Return the (X, Y) coordinate for the center point of the cell that contains the specified text.  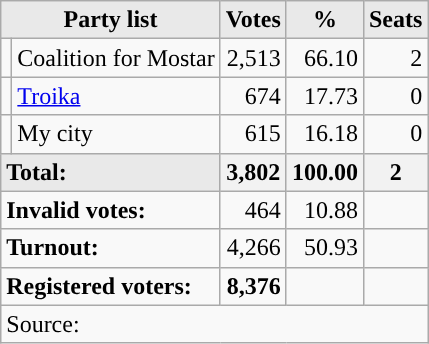
16.18 (324, 134)
10.88 (324, 210)
Total: (110, 172)
% (324, 20)
Votes (253, 20)
2,513 (253, 58)
Troika (116, 96)
674 (253, 96)
615 (253, 134)
8,376 (253, 286)
17.73 (324, 96)
50.93 (324, 248)
Invalid votes: (110, 210)
Turnout: (110, 248)
Party list (110, 20)
100.00 (324, 172)
My city (116, 134)
66.10 (324, 58)
464 (253, 210)
Source: (214, 324)
4,266 (253, 248)
Seats (395, 20)
Registered voters: (110, 286)
Coalition for Mostar (116, 58)
3,802 (253, 172)
